For the text-containing cell, return its midpoint in (x, y) coordinate format. 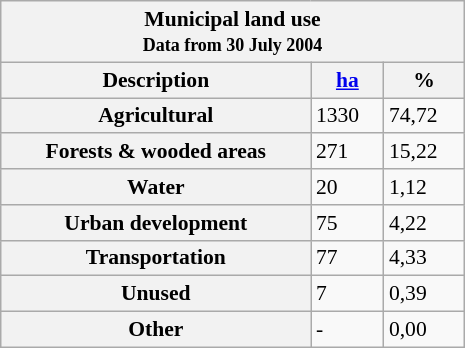
Urban development (156, 222)
20 (348, 187)
Description (156, 80)
74,72 (424, 116)
15,22 (424, 151)
Municipal land useData from 30 July 2004 (233, 32)
1330 (348, 116)
1,12 (424, 187)
7 (348, 294)
Forests & wooded areas (156, 151)
Other (156, 329)
77 (348, 258)
4,33 (424, 258)
75 (348, 222)
Agricultural (156, 116)
% (424, 80)
Transportation (156, 258)
- (348, 329)
0,39 (424, 294)
271 (348, 151)
Water (156, 187)
Unused (156, 294)
4,22 (424, 222)
ha (348, 80)
0,00 (424, 329)
